Return the [x, y] coordinate for the center point of the cell that contains the specified text.  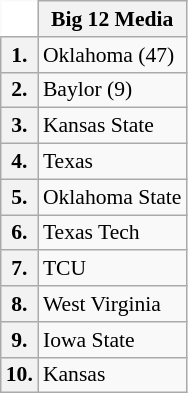
Big 12 Media [112, 19]
Kansas [112, 375]
6. [20, 233]
Iowa State [112, 340]
Oklahoma State [112, 197]
10. [20, 375]
Texas [112, 162]
TCU [112, 269]
8. [20, 304]
9. [20, 340]
Texas Tech [112, 233]
Baylor (9) [112, 90]
Kansas State [112, 126]
3. [20, 126]
2. [20, 90]
4. [20, 162]
1. [20, 55]
5. [20, 197]
Oklahoma (47) [112, 55]
7. [20, 269]
West Virginia [112, 304]
